Pinpoint the cell where the given text exists, returning its (x, y) midpoint coordinate. 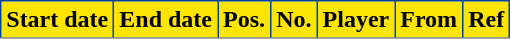
End date (166, 20)
Pos. (244, 20)
Player (356, 20)
Ref (486, 20)
No. (294, 20)
From (429, 20)
Start date (58, 20)
